Return the [X, Y] coordinate for the center point of the cell that contains the specified text.  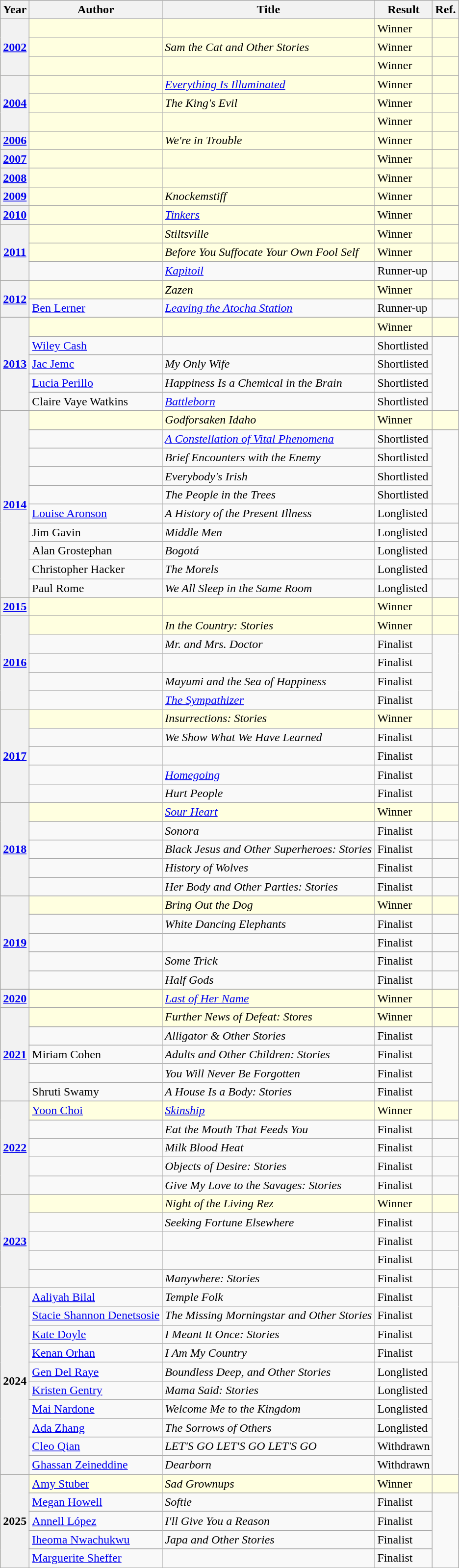
2022 [15, 1147]
Alan Grostephan [96, 551]
Last of Her Name [269, 998]
Ada Zhang [96, 1428]
Tinkers [269, 215]
Adults and Other Children: Stories [269, 1054]
Shruti Swamy [96, 1092]
Zazen [269, 290]
Kate Doyle [96, 1334]
Wiley Cash [96, 346]
Louise Aronson [96, 513]
The Morels [269, 570]
2018 [15, 849]
Kapitoil [269, 271]
2004 [15, 103]
2015 [15, 607]
Everything Is Illuminated [269, 84]
A House Is a Body: Stories [269, 1092]
Title [269, 10]
In the Country: Stories [269, 625]
Sad Grownups [269, 1484]
Temple Folk [269, 1297]
Aaliyah Bilal [96, 1297]
Before You Suffocate Your Own Fool Self [269, 252]
Jim Gavin [96, 532]
Brief Encounters with the Enemy [269, 457]
Ref. [445, 10]
Welcome Me to the Kingdom [269, 1409]
Stacie Shannon Denetsosie [96, 1316]
You Will Never Be Forgotten [269, 1073]
Marguerite Sheffer [96, 1558]
2014 [15, 504]
Godforsaken Idaho [269, 420]
2023 [15, 1241]
Homegoing [269, 774]
Milk Blood Heat [269, 1148]
Skinship [269, 1110]
My Only Wife [269, 364]
A Constellation of Vital Phenomena [269, 439]
Miriam Cohen [96, 1054]
I'll Give You a Reason [269, 1521]
Leaving the Atocha Station [269, 308]
The People in the Trees [269, 495]
Battleborn [269, 401]
Further News of Defeat: Stores [269, 1017]
Result [404, 10]
The King's Evil [269, 103]
We're in Trouble [269, 140]
Iheoma Nwachukwu [96, 1540]
Gen Del Raye [96, 1371]
Cleo Qian [96, 1446]
Everybody's Irish [269, 476]
The Sympathizer [269, 700]
Hurt People [269, 793]
2009 [15, 196]
Her Body and Other Parties: Stories [269, 887]
Ben Lerner [96, 308]
2025 [15, 1521]
2008 [15, 177]
2017 [15, 756]
The Sorrows of Others [269, 1428]
Give My Love to the Savages: Stories [269, 1185]
2019 [15, 943]
2016 [15, 663]
Ghassan Zeineddine [96, 1465]
White Dancing Elephants [269, 924]
2013 [15, 364]
2002 [15, 47]
Mama Said: Stories [269, 1390]
Paul Rome [96, 588]
Amy Stuber [96, 1484]
Black Jesus and Other Superheroes: Stories [269, 849]
We All Sleep in the Same Room [269, 588]
LET'S GO LET'S GO LET'S GO [269, 1446]
Kenan Orhan [96, 1353]
Author [96, 10]
Lucia Perillo [96, 383]
Night of the Living Rez [269, 1204]
Mai Nardone [96, 1409]
Happiness Is a Chemical in the Brain [269, 383]
Manywhere: Stories [269, 1278]
2024 [15, 1381]
A History of the Present Illness [269, 513]
Kristen Gentry [96, 1390]
Japa and Other Stories [269, 1540]
Jac Jemc [96, 364]
History of Wolves [269, 868]
Middle Men [269, 532]
Sour Heart [269, 812]
I Am My Country [269, 1353]
I Meant It Once: Stories [269, 1334]
Objects of Desire: Stories [269, 1167]
Dearborn [269, 1465]
2006 [15, 140]
Christopher Hacker [96, 570]
2010 [15, 215]
2012 [15, 299]
Some Trick [269, 961]
Stiltsville [269, 234]
Annell López [96, 1521]
2020 [15, 998]
Softie [269, 1502]
Insurrections: Stories [269, 719]
Alligator & Other Stories [269, 1036]
Seeking Fortune Elsewhere [269, 1222]
Half Gods [269, 980]
The Missing Morningstar and Other Stories [269, 1316]
Boundless Deep, and Other Stories [269, 1371]
Eat the Mouth That Feeds You [269, 1129]
Bogotá [269, 551]
Year [15, 10]
We Show What We Have Learned [269, 737]
Mayumi and the Sea of Happiness [269, 681]
Sam the Cat and Other Stories [269, 47]
2007 [15, 159]
Sonora [269, 831]
Yoon Choi [96, 1110]
Knockemstiff [269, 196]
2011 [15, 252]
2021 [15, 1054]
Bring Out the Dog [269, 905]
Claire Vaye Watkins [96, 401]
Megan Howell [96, 1502]
Mr. and Mrs. Doctor [269, 644]
